From the cell containing the given text, extract its center point as [x, y] coordinate. 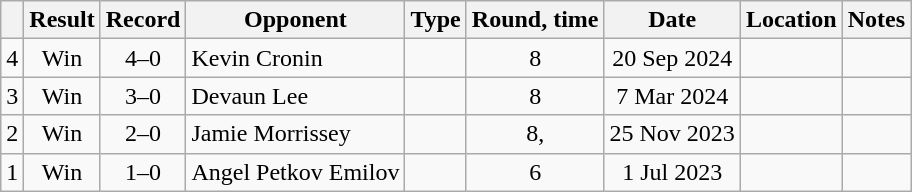
Record [143, 20]
Type [436, 20]
1 [12, 172]
4 [12, 58]
Jamie Morrissey [296, 134]
20 Sep 2024 [672, 58]
Kevin Cronin [296, 58]
6 [535, 172]
2 [12, 134]
3–0 [143, 96]
Location [791, 20]
Result [62, 20]
Angel Petkov Emilov [296, 172]
Date [672, 20]
Devaun Lee [296, 96]
4–0 [143, 58]
Round, time [535, 20]
1–0 [143, 172]
7 Mar 2024 [672, 96]
25 Nov 2023 [672, 134]
Opponent [296, 20]
8, [535, 134]
3 [12, 96]
2–0 [143, 134]
Notes [876, 20]
1 Jul 2023 [672, 172]
